Determine the [X, Y] coordinate at the center of the cell enclosing the given text.  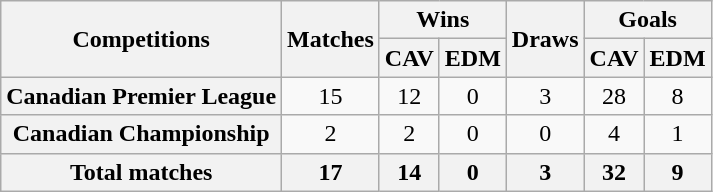
Wins [442, 20]
17 [331, 172]
15 [331, 96]
9 [678, 172]
Canadian Championship [142, 134]
Competitions [142, 39]
Total matches [142, 172]
Goals [648, 20]
Draws [545, 39]
12 [409, 96]
14 [409, 172]
8 [678, 96]
Matches [331, 39]
1 [678, 134]
4 [614, 134]
32 [614, 172]
Canadian Premier League [142, 96]
28 [614, 96]
